For the text-containing cell, return its midpoint in [X, Y] coordinate format. 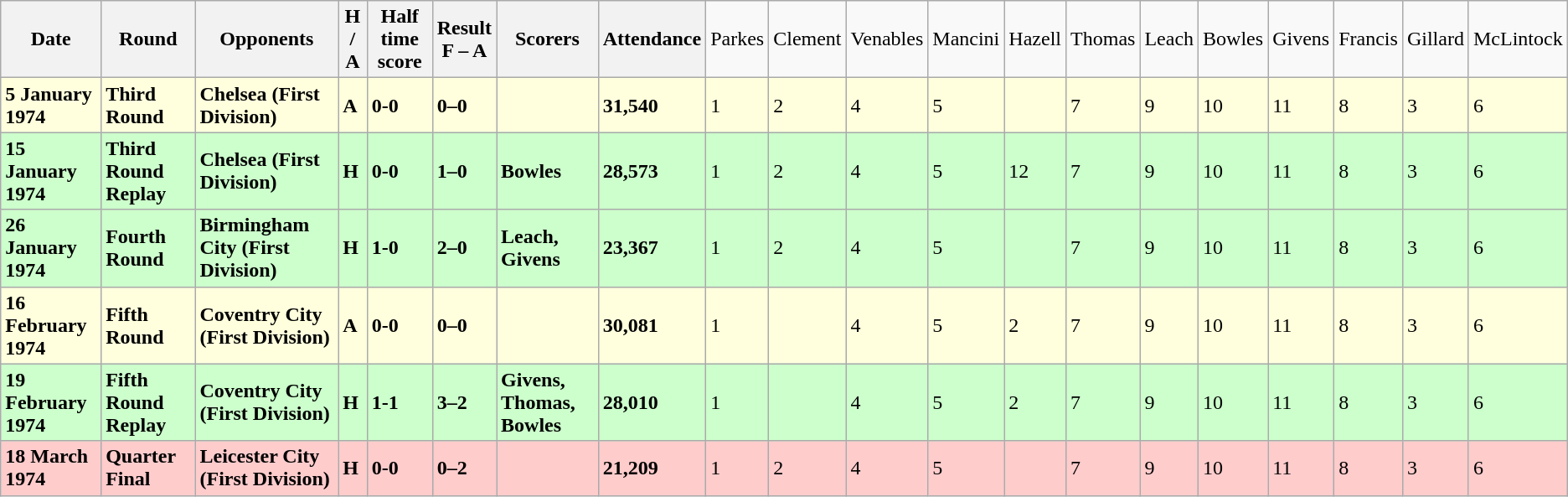
18 March 1974 [51, 468]
5 January 1974 [51, 106]
Clement [807, 39]
McLintock [1518, 39]
Hazell [1035, 39]
Leach [1169, 39]
Givens, Thomas, Bowles [548, 402]
H / A [353, 39]
12 [1035, 171]
16 February 1974 [51, 325]
Date [51, 39]
28,573 [652, 171]
31,540 [652, 106]
30,081 [652, 325]
Mancini [967, 39]
Scorers [548, 39]
1-1 [400, 402]
Birmingham City (First Division) [266, 248]
3–2 [464, 402]
Third Round Replay [148, 171]
26 January 1974 [51, 248]
0–2 [464, 468]
ResultF – A [464, 39]
Fourth Round [148, 248]
Fifth Round Replay [148, 402]
15 January 1974 [51, 171]
23,367 [652, 248]
Round [148, 39]
Third Round [148, 106]
Gillard [1436, 39]
1–0 [464, 171]
Parkes [737, 39]
19 February 1974 [51, 402]
Thomas [1103, 39]
1-0 [400, 248]
28,010 [652, 402]
2–0 [464, 248]
Givens [1302, 39]
Quarter Final [148, 468]
Opponents [266, 39]
Venables [887, 39]
21,209 [652, 468]
Fifth Round [148, 325]
Attendance [652, 39]
Leicester City (First Division) [266, 468]
Francis [1369, 39]
Leach, Givens [548, 248]
Half time score [400, 39]
